Return the (x, y) coordinate for the center point of the cell that contains the specified text.  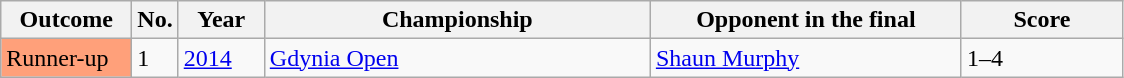
1–4 (1042, 58)
Championship (457, 20)
No. (155, 20)
Opponent in the final (806, 20)
Outcome (66, 20)
Gdynia Open (457, 58)
Runner-up (66, 58)
Year (221, 20)
1 (155, 58)
Shaun Murphy (806, 58)
Score (1042, 20)
2014 (221, 58)
